Search for the cell housing the specified text and yield its [x, y] center coordinate. 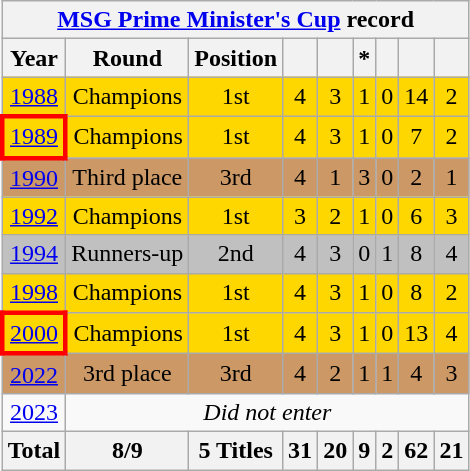
Did not enter [268, 412]
1994 [34, 254]
Runners-up [128, 254]
1990 [34, 178]
1998 [34, 293]
7 [416, 136]
13 [416, 334]
62 [416, 450]
3rd place [128, 374]
2nd [236, 254]
31 [300, 450]
* [364, 58]
8/9 [128, 450]
Total [34, 450]
MSG Prime Minister's Cup record [236, 20]
21 [452, 450]
1992 [34, 216]
1989 [34, 136]
20 [336, 450]
2022 [34, 374]
1988 [34, 97]
5 Titles [236, 450]
Year [34, 58]
Round [128, 58]
2023 [34, 412]
6 [416, 216]
2000 [34, 334]
Third place [128, 178]
14 [416, 97]
Position [236, 58]
9 [364, 450]
